Provide the [X, Y] coordinate of the cell's center where the given text is located.  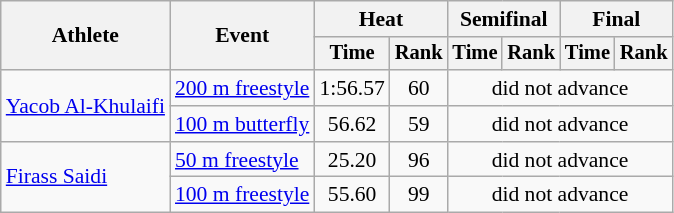
1:56.57 [352, 88]
Athlete [86, 36]
200 m freestyle [242, 88]
Heat [380, 19]
Final [616, 19]
Yacob Al-Khulaifi [86, 106]
Semifinal [503, 19]
25.20 [352, 160]
59 [419, 124]
50 m freestyle [242, 160]
100 m butterfly [242, 124]
96 [419, 160]
Firass Saidi [86, 178]
99 [419, 195]
56.62 [352, 124]
100 m freestyle [242, 195]
Event [242, 36]
60 [419, 88]
55.60 [352, 195]
